Find where the given text appears and provide that cell's center as (X, Y) coordinate. 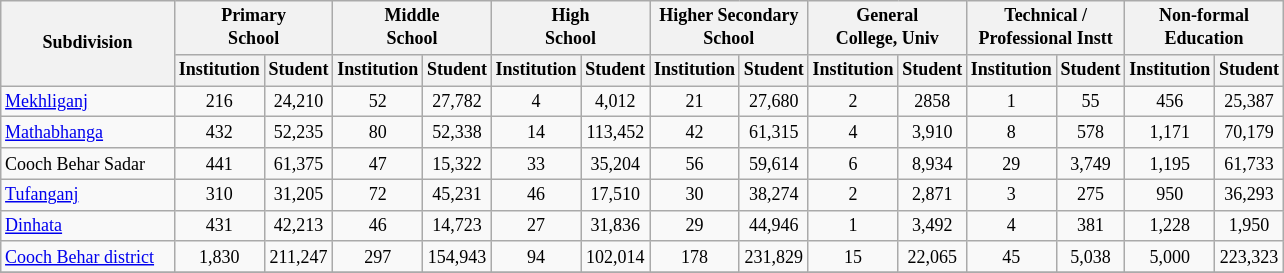
52 (378, 102)
42,213 (298, 226)
102,014 (616, 256)
3,749 (1090, 164)
25,387 (1250, 102)
1,830 (219, 256)
8,934 (932, 164)
8 (1011, 132)
Technical /Professional Instt (1045, 28)
47 (378, 164)
113,452 (616, 132)
36,293 (1250, 194)
72 (378, 194)
456 (1170, 102)
70,179 (1250, 132)
38,274 (774, 194)
441 (219, 164)
94 (536, 256)
56 (695, 164)
31,205 (298, 194)
44,946 (774, 226)
Tufanganj (88, 194)
950 (1170, 194)
33 (536, 164)
Higher SecondarySchool (729, 28)
432 (219, 132)
30 (695, 194)
1,950 (1250, 226)
31,836 (616, 226)
15 (853, 256)
52,235 (298, 132)
310 (219, 194)
211,247 (298, 256)
15,322 (458, 164)
1,171 (1170, 132)
27,680 (774, 102)
231,829 (774, 256)
52,338 (458, 132)
35,204 (616, 164)
21 (695, 102)
216 (219, 102)
42 (695, 132)
27 (536, 226)
Subdivision (88, 44)
Dinhata (88, 226)
1,195 (1170, 164)
Mathabhanga (88, 132)
178 (695, 256)
80 (378, 132)
14 (536, 132)
5,038 (1090, 256)
17,510 (616, 194)
22,065 (932, 256)
275 (1090, 194)
61,315 (774, 132)
3,492 (932, 226)
431 (219, 226)
3 (1011, 194)
223,323 (1250, 256)
45,231 (458, 194)
6 (853, 164)
55 (1090, 102)
578 (1090, 132)
154,943 (458, 256)
4,012 (616, 102)
5,000 (1170, 256)
27,782 (458, 102)
61,375 (298, 164)
PrimarySchool (253, 28)
Cooch Behar district (88, 256)
297 (378, 256)
Mekhliganj (88, 102)
2,871 (932, 194)
1,228 (1170, 226)
14,723 (458, 226)
Non-formalEducation (1204, 28)
59,614 (774, 164)
61,733 (1250, 164)
2858 (932, 102)
45 (1011, 256)
Cooch Behar Sadar (88, 164)
381 (1090, 226)
GeneralCollege, Univ (887, 28)
HighSchool (570, 28)
MiddleSchool (412, 28)
24,210 (298, 102)
3,910 (932, 132)
